Output the (X, Y) coordinate of the center of the cell containing the given text.  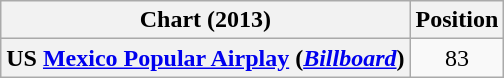
83 (457, 58)
US Mexico Popular Airplay (Billboard) (206, 58)
Position (457, 20)
Chart (2013) (206, 20)
